Capture the cell that displays the provided text and extract its [x, y] central coordinate. 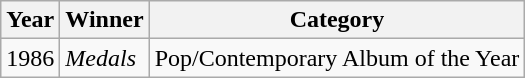
Pop/Contemporary Album of the Year [337, 58]
Winner [104, 20]
Category [337, 20]
Medals [104, 58]
1986 [30, 58]
Year [30, 20]
